Capture the cell that displays the provided text and extract its (X, Y) central coordinate. 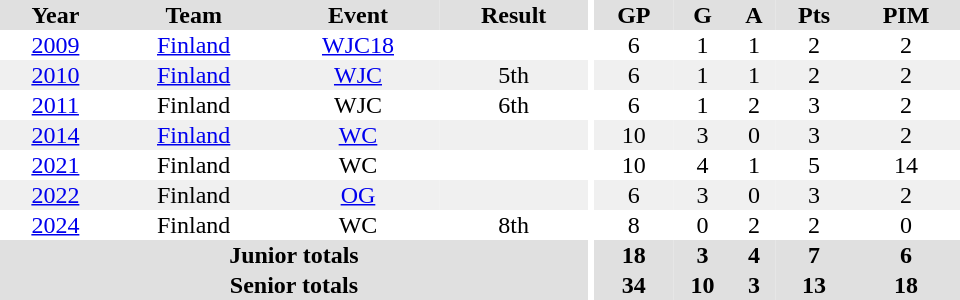
Event (358, 15)
OG (358, 195)
2009 (56, 45)
6th (513, 105)
8 (634, 225)
A (754, 15)
5th (513, 75)
PIM (906, 15)
2021 (56, 165)
Pts (814, 15)
8th (513, 225)
Senior totals (294, 285)
GP (634, 15)
2024 (56, 225)
7 (814, 255)
5 (814, 165)
Result (513, 15)
2014 (56, 135)
13 (814, 285)
34 (634, 285)
2010 (56, 75)
Junior totals (294, 255)
2022 (56, 195)
WJC18 (358, 45)
2011 (56, 105)
Team (194, 15)
14 (906, 165)
Year (56, 15)
G (702, 15)
